Return (x, y) of the center of cell containing provided text 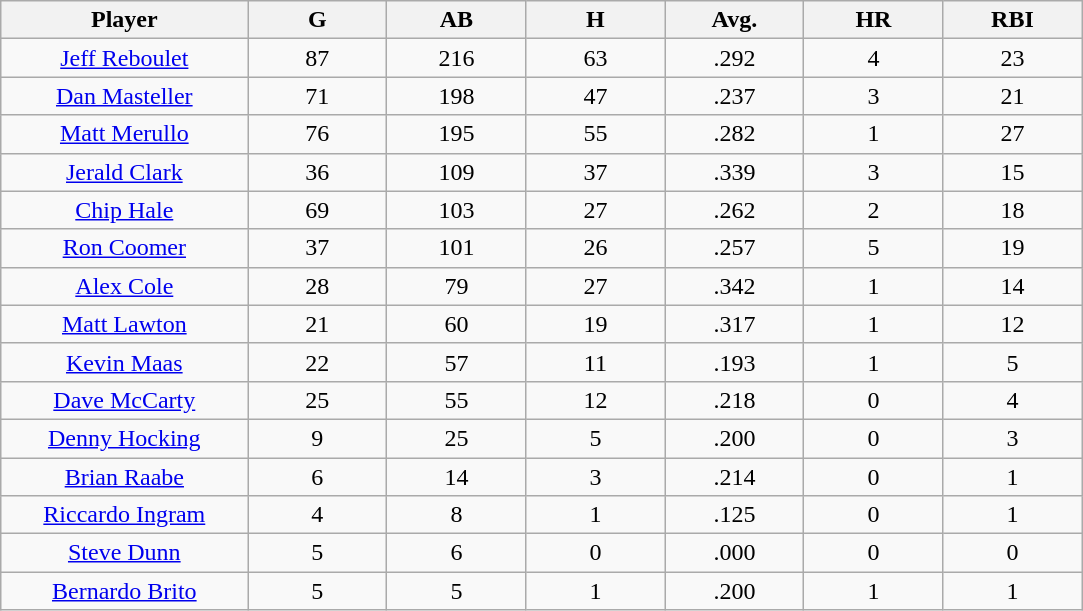
101 (456, 248)
.125 (734, 515)
18 (1012, 210)
22 (318, 362)
109 (456, 172)
G (318, 20)
71 (318, 96)
9 (318, 438)
195 (456, 134)
Dan Masteller (124, 96)
RBI (1012, 20)
11 (596, 362)
Jerald Clark (124, 172)
60 (456, 324)
79 (456, 286)
Player (124, 20)
AB (456, 20)
.193 (734, 362)
Denny Hocking (124, 438)
.292 (734, 58)
.342 (734, 286)
.214 (734, 477)
198 (456, 96)
H (596, 20)
76 (318, 134)
.339 (734, 172)
Avg. (734, 20)
.282 (734, 134)
28 (318, 286)
15 (1012, 172)
Matt Merullo (124, 134)
87 (318, 58)
.317 (734, 324)
.257 (734, 248)
8 (456, 515)
47 (596, 96)
63 (596, 58)
Kevin Maas (124, 362)
69 (318, 210)
Riccardo Ingram (124, 515)
Ron Coomer (124, 248)
26 (596, 248)
Chip Hale (124, 210)
.237 (734, 96)
.000 (734, 553)
Alex Cole (124, 286)
.218 (734, 400)
23 (1012, 58)
Steve Dunn (124, 553)
57 (456, 362)
Brian Raabe (124, 477)
Bernardo Brito (124, 591)
.262 (734, 210)
103 (456, 210)
2 (874, 210)
HR (874, 20)
216 (456, 58)
Matt Lawton (124, 324)
Dave McCarty (124, 400)
Jeff Reboulet (124, 58)
36 (318, 172)
